Search for the cell housing the specified text and yield its [X, Y] center coordinate. 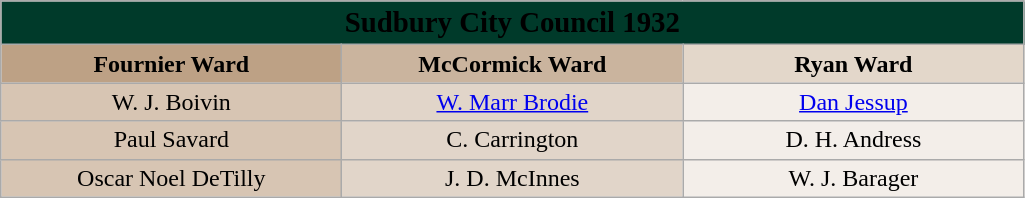
Paul Savard [172, 140]
W. Marr Brodie [512, 102]
Ryan Ward [854, 64]
W. J. Boivin [172, 102]
Fournier Ward [172, 64]
Oscar Noel DeTilly [172, 178]
McCormick Ward [512, 64]
W. J. Barager [854, 178]
D. H. Andress [854, 140]
Dan Jessup [854, 102]
C. Carrington [512, 140]
J. D. McInnes [512, 178]
Sudbury City Council 1932 [512, 23]
